Extract the [X, Y] coordinate from the center of the cell holding the provided text.  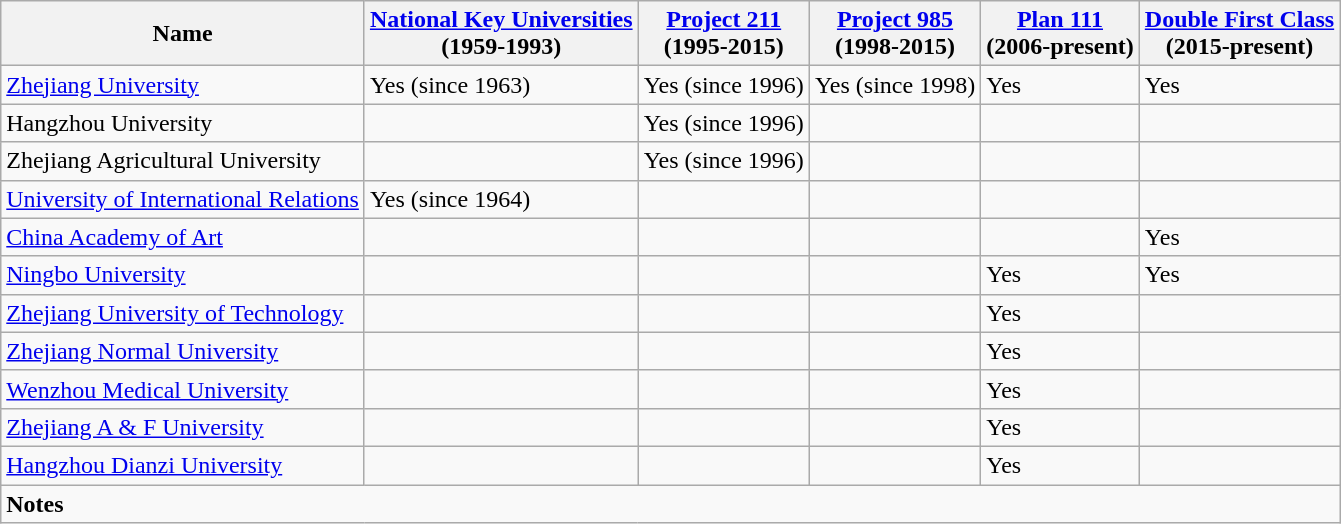
Notes [670, 503]
Zhejiang A & F University [183, 427]
Yes (since 1963) [501, 85]
Double First Class(2015-present) [1239, 34]
Yes (since 1964) [501, 199]
Project 985(1998-2015) [894, 34]
Project 211(1995-2015) [724, 34]
Hangzhou University [183, 123]
Wenzhou Medical University [183, 389]
Plan 111(2006-present) [1060, 34]
Ningbo University [183, 275]
Name [183, 34]
National Key Universities(1959-1993) [501, 34]
Hangzhou Dianzi University [183, 465]
Zhejiang University [183, 85]
University of International Relations [183, 199]
Yes (since 1998) [894, 85]
Zhejiang University of Technology [183, 313]
China Academy of Art [183, 237]
Zhejiang Agricultural University [183, 161]
Zhejiang Normal University [183, 351]
